Detect which cell encompasses the target text, then output its (x, y) center coordinate. 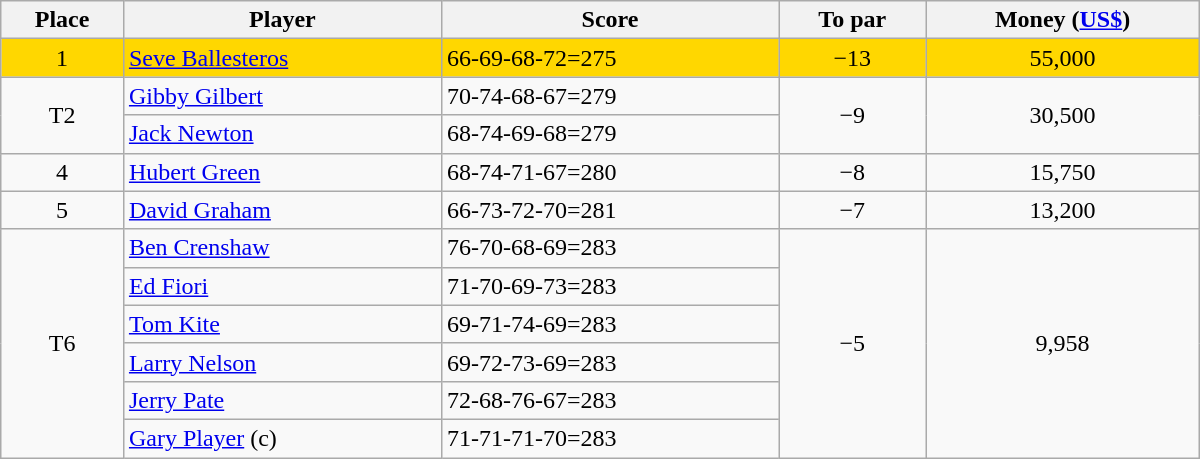
Ed Fiori (282, 286)
Seve Ballesteros (282, 58)
−7 (852, 210)
Tom Kite (282, 324)
71-70-69-73=283 (610, 286)
68-74-69-68=279 (610, 134)
T2 (62, 115)
Jack Newton (282, 134)
72-68-76-67=283 (610, 400)
69-72-73-69=283 (610, 362)
Larry Nelson (282, 362)
69-71-74-69=283 (610, 324)
70-74-68-67=279 (610, 96)
Place (62, 20)
To par (852, 20)
−9 (852, 115)
−13 (852, 58)
55,000 (1062, 58)
Ben Crenshaw (282, 248)
Player (282, 20)
71-71-71-70=283 (610, 438)
Money (US$) (1062, 20)
−5 (852, 343)
Hubert Green (282, 172)
−8 (852, 172)
13,200 (1062, 210)
4 (62, 172)
5 (62, 210)
66-73-72-70=281 (610, 210)
David Graham (282, 210)
Score (610, 20)
76-70-68-69=283 (610, 248)
Jerry Pate (282, 400)
15,750 (1062, 172)
66-69-68-72=275 (610, 58)
9,958 (1062, 343)
Gibby Gilbert (282, 96)
30,500 (1062, 115)
1 (62, 58)
Gary Player (c) (282, 438)
68-74-71-67=280 (610, 172)
T6 (62, 343)
